Scan for the cell matching the given text and deliver its (x, y) coordinate at center. 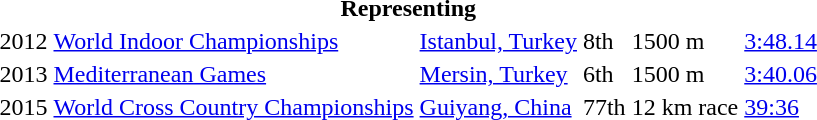
Mediterranean Games (234, 74)
Istanbul, Turkey (498, 41)
8th (604, 41)
Mersin, Turkey (498, 74)
World Indoor Championships (234, 41)
6th (604, 74)
